Return the (X, Y) coordinate for the center point of the cell that contains the specified text.  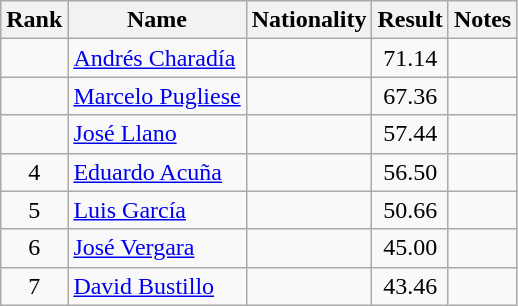
5 (34, 210)
Rank (34, 20)
50.66 (410, 210)
4 (34, 172)
Nationality (309, 20)
6 (34, 248)
67.36 (410, 96)
Luis García (157, 210)
Result (410, 20)
José Llano (157, 134)
Eduardo Acuña (157, 172)
57.44 (410, 134)
David Bustillo (157, 286)
José Vergara (157, 248)
Notes (482, 20)
7 (34, 286)
56.50 (410, 172)
Andrés Charadía (157, 58)
45.00 (410, 248)
Marcelo Pugliese (157, 96)
71.14 (410, 58)
Name (157, 20)
43.46 (410, 286)
